Return the [x, y] coordinate for the center point of the cell that contains the specified text.  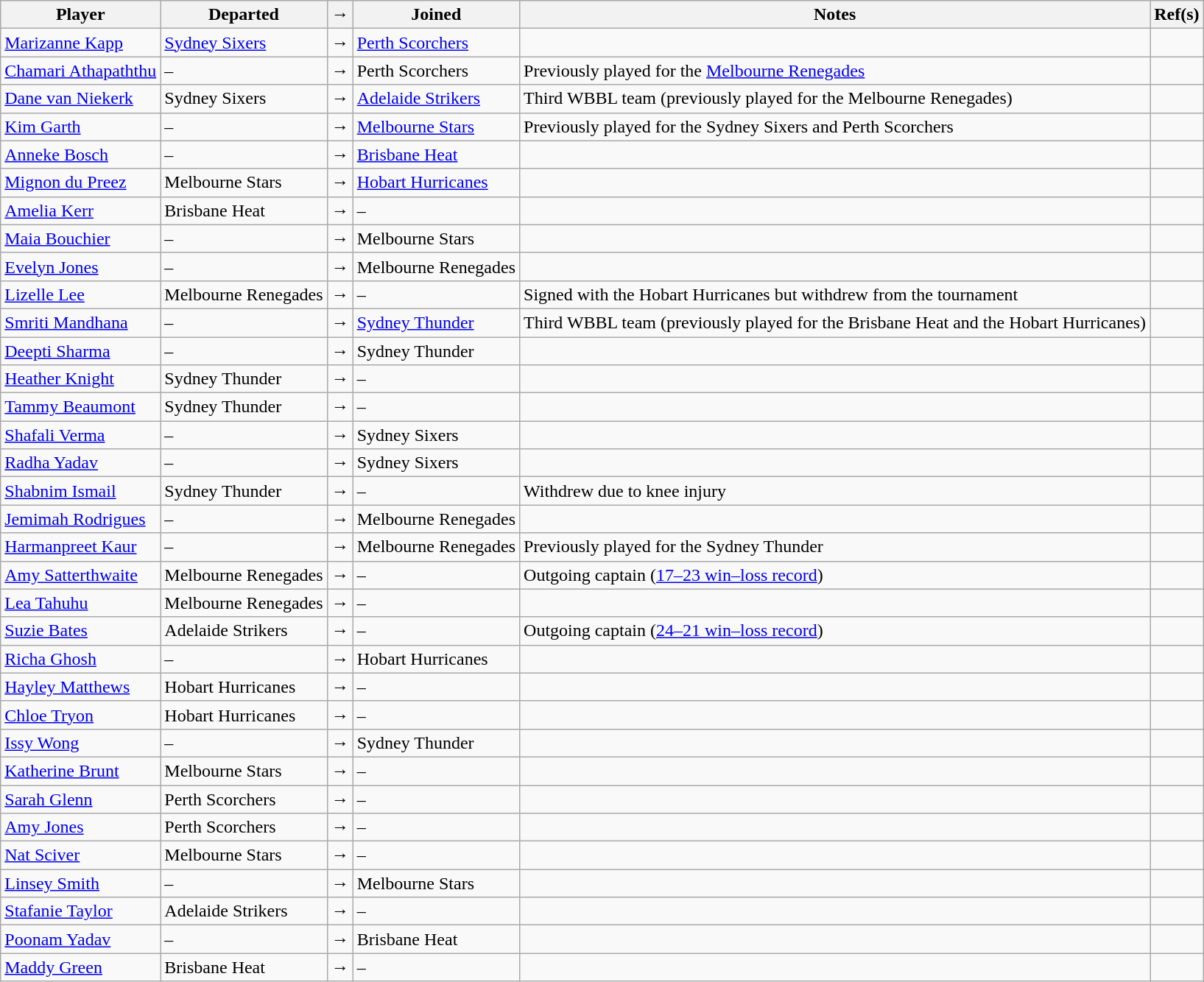
Radha Yadav [81, 463]
Notes [835, 15]
Previously played for the Sydney Sixers and Perth Scorchers [835, 127]
Mignon du Preez [81, 183]
Withdrew due to knee injury [835, 491]
Outgoing captain (17–23 win–loss record) [835, 575]
Hayley Matthews [81, 687]
Smriti Mandhana [81, 322]
Previously played for the Melbourne Renegades [835, 71]
Kim Garth [81, 127]
Deepti Sharma [81, 351]
Ref(s) [1177, 15]
Amy Jones [81, 827]
Marizanne Kapp [81, 43]
Issy Wong [81, 743]
Shabnim Ismail [81, 491]
Harmanpreet Kaur [81, 547]
Heather Knight [81, 379]
Poonam Yadav [81, 939]
Sarah Glenn [81, 799]
Departed [244, 15]
Lea Tahuhu [81, 603]
Dane van Niekerk [81, 99]
Anneke Bosch [81, 155]
Chamari Athapaththu [81, 71]
Jemimah Rodrigues [81, 519]
Outgoing captain (24–21 win–loss record) [835, 631]
Lizelle Lee [81, 294]
Katherine Brunt [81, 771]
Suzie Bates [81, 631]
Tammy Beaumont [81, 407]
Chloe Tryon [81, 715]
Third WBBL team (previously played for the Brisbane Heat and the Hobart Hurricanes) [835, 322]
Amelia Kerr [81, 211]
Nat Sciver [81, 855]
Shafali Verma [81, 435]
Player [81, 15]
Maia Bouchier [81, 239]
Signed with the Hobart Hurricanes but withdrew from the tournament [835, 294]
Stafanie Taylor [81, 911]
Third WBBL team (previously played for the Melbourne Renegades) [835, 99]
Evelyn Jones [81, 266]
Previously played for the Sydney Thunder [835, 547]
Maddy Green [81, 967]
Amy Satterthwaite [81, 575]
Joined [436, 15]
Linsey Smith [81, 883]
Richa Ghosh [81, 659]
